Find where the given text appears and provide that cell's center as [X, Y] coordinate. 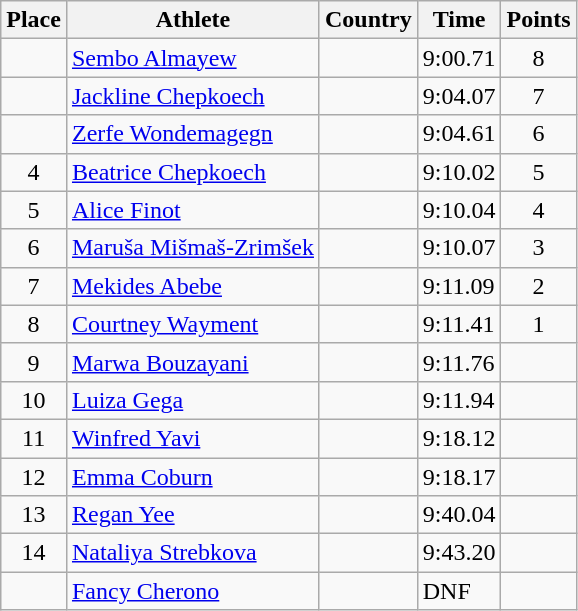
Luiza Gega [192, 400]
Country [368, 20]
9:11.76 [459, 362]
13 [34, 515]
14 [34, 553]
Courtney Wayment [192, 324]
Winfred Yavi [192, 438]
9:43.20 [459, 553]
Fancy Cherono [192, 591]
Emma Coburn [192, 477]
9:10.07 [459, 248]
9:11.94 [459, 400]
DNF [459, 591]
Athlete [192, 20]
9:11.09 [459, 286]
2 [538, 286]
Time [459, 20]
Mekides Abebe [192, 286]
Points [538, 20]
Marwa Bouzayani [192, 362]
Maruša Mišmaš-Zrimšek [192, 248]
Beatrice Chepkoech [192, 172]
Zerfe Wondemagegn [192, 134]
9 [34, 362]
10 [34, 400]
Sembo Almayew [192, 58]
1 [538, 324]
9:18.17 [459, 477]
Nataliya Strebkova [192, 553]
Regan Yee [192, 515]
Place [34, 20]
12 [34, 477]
Jackline Chepkoech [192, 96]
3 [538, 248]
11 [34, 438]
9:11.41 [459, 324]
9:10.02 [459, 172]
9:04.61 [459, 134]
9:18.12 [459, 438]
9:04.07 [459, 96]
9:00.71 [459, 58]
9:10.04 [459, 210]
Alice Finot [192, 210]
9:40.04 [459, 515]
